Provide the [x, y] coordinate of the cell's center where the given text is located.  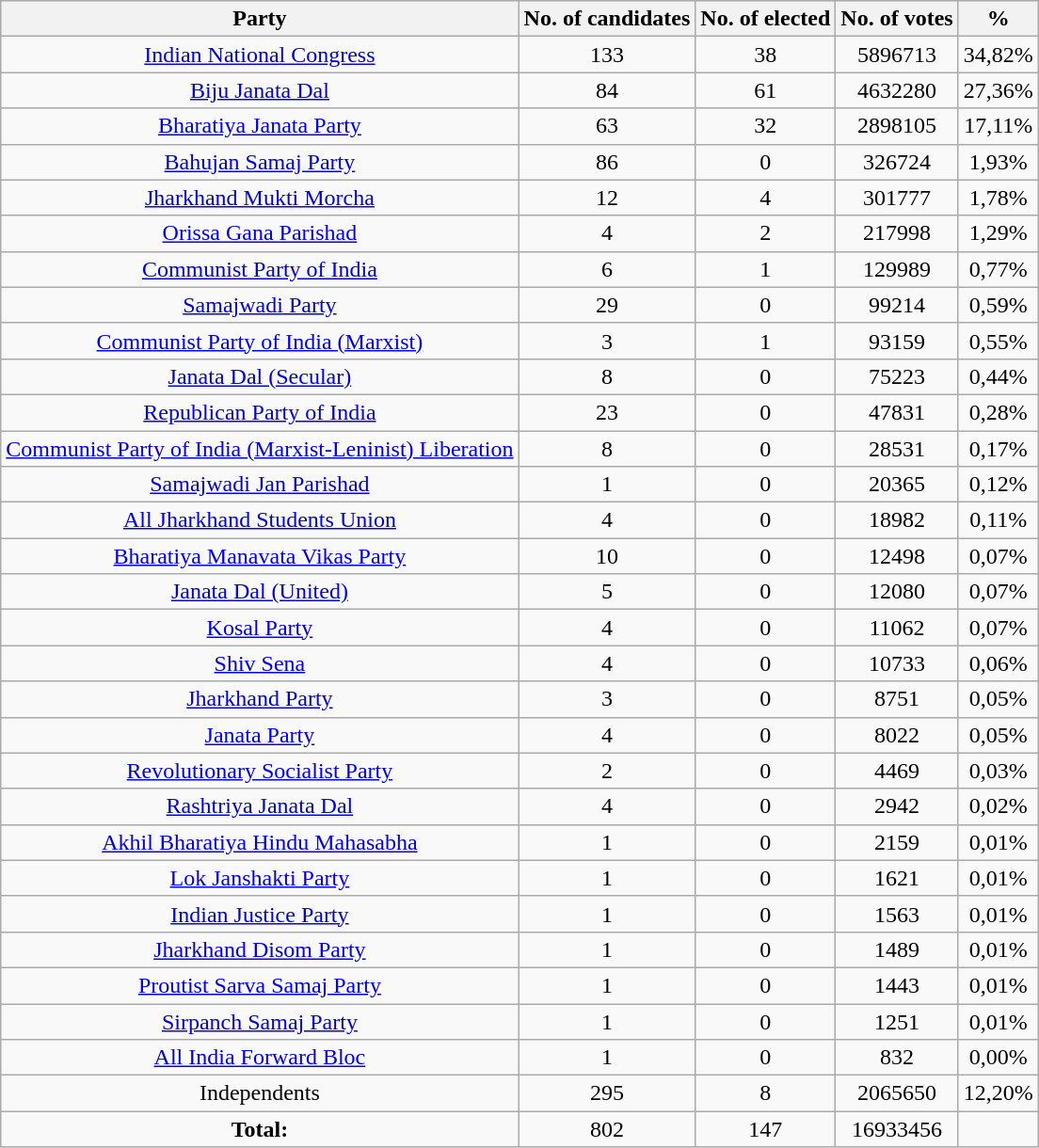
12 [607, 198]
4469 [897, 771]
0,12% [998, 485]
Orissa Gana Parishad [260, 233]
Jharkhand Party [260, 699]
Samajwadi Jan Parishad [260, 485]
1489 [897, 949]
2159 [897, 842]
20365 [897, 485]
Total: [260, 1129]
Jharkhand Mukti Morcha [260, 198]
47831 [897, 412]
301777 [897, 198]
2065650 [897, 1093]
0,28% [998, 412]
75223 [897, 376]
28531 [897, 449]
Communist Party of India (Marxist) [260, 341]
6 [607, 269]
295 [607, 1093]
18982 [897, 520]
11062 [897, 628]
1,93% [998, 162]
2898105 [897, 126]
34,82% [998, 55]
8751 [897, 699]
0,55% [998, 341]
8022 [897, 735]
17,11% [998, 126]
Bharatiya Manavata Vikas Party [260, 556]
All Jharkhand Students Union [260, 520]
5 [607, 592]
0,17% [998, 449]
147 [766, 1129]
0,59% [998, 305]
0,77% [998, 269]
5896713 [897, 55]
No. of votes [897, 19]
23 [607, 412]
Bharatiya Janata Party [260, 126]
Samajwadi Party [260, 305]
1563 [897, 914]
16933456 [897, 1129]
Jharkhand Disom Party [260, 949]
Lok Janshakti Party [260, 878]
10733 [897, 663]
32 [766, 126]
Bahujan Samaj Party [260, 162]
Kosal Party [260, 628]
Republican Party of India [260, 412]
Party [260, 19]
10 [607, 556]
Communist Party of India (Marxist-Leninist) Liberation [260, 449]
Janata Party [260, 735]
0,44% [998, 376]
Indian National Congress [260, 55]
Indian Justice Party [260, 914]
86 [607, 162]
1251 [897, 1021]
2942 [897, 806]
326724 [897, 162]
Communist Party of India [260, 269]
832 [897, 1058]
Revolutionary Socialist Party [260, 771]
61 [766, 90]
Independents [260, 1093]
133 [607, 55]
0,02% [998, 806]
84 [607, 90]
Proutist Sarva Samaj Party [260, 985]
93159 [897, 341]
12080 [897, 592]
4632280 [897, 90]
802 [607, 1129]
1621 [897, 878]
Janata Dal (Secular) [260, 376]
Biju Janata Dal [260, 90]
27,36% [998, 90]
1,78% [998, 198]
12,20% [998, 1093]
12498 [897, 556]
63 [607, 126]
129989 [897, 269]
No. of elected [766, 19]
217998 [897, 233]
0,03% [998, 771]
1443 [897, 985]
Sirpanch Samaj Party [260, 1021]
38 [766, 55]
Akhil Bharatiya Hindu Mahasabha [260, 842]
29 [607, 305]
% [998, 19]
Janata Dal (United) [260, 592]
0,11% [998, 520]
1,29% [998, 233]
0,06% [998, 663]
No. of candidates [607, 19]
All India Forward Bloc [260, 1058]
Rashtriya Janata Dal [260, 806]
0,00% [998, 1058]
99214 [897, 305]
Shiv Sena [260, 663]
